Detect which cell encompasses the target text, then output its (X, Y) center coordinate. 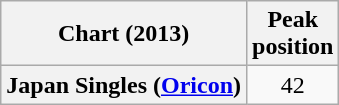
Peakposition (293, 34)
Chart (2013) (124, 34)
Japan Singles (Oricon) (124, 85)
42 (293, 85)
